Return the (X, Y) coordinate for the center point of the cell that contains the specified text.  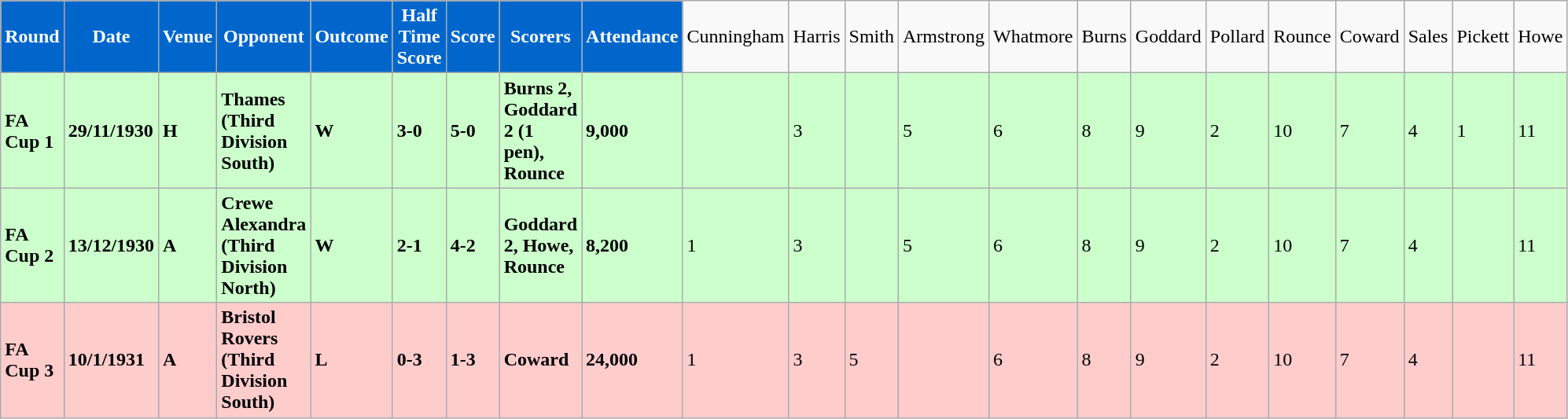
FA Cup 2 (32, 245)
Attendance (632, 37)
13/12/1930 (111, 245)
Whatmore (1033, 37)
Score (473, 37)
Smith (871, 37)
24,000 (632, 360)
Cunningham (736, 37)
Pollard (1237, 37)
Venue (188, 37)
FA Cup 1 (32, 130)
8,200 (632, 245)
1-3 (473, 360)
H (188, 130)
Scorers (540, 37)
Opponent (264, 37)
2-1 (419, 245)
Half Time Score (419, 37)
0-3 (419, 360)
5-0 (473, 130)
Armstrong (944, 37)
Burns 2, Goddard 2 (1 pen), Rounce (540, 130)
29/11/1930 (111, 130)
Burns (1104, 37)
Rounce (1302, 37)
Howe (1540, 37)
L (352, 360)
Thames (Third Division South) (264, 130)
FA Cup 3 (32, 360)
Harris (816, 37)
Goddard (1169, 37)
Goddard 2, Howe, Rounce (540, 245)
Sales (1428, 37)
Crewe Alexandra (Third Division North) (264, 245)
Round (32, 37)
Pickett (1483, 37)
Outcome (352, 37)
Bristol Rovers (Third Division South) (264, 360)
3-0 (419, 130)
10/1/1931 (111, 360)
9,000 (632, 130)
Date (111, 37)
4-2 (473, 245)
